From the cell containing the given text, extract its center point as [x, y] coordinate. 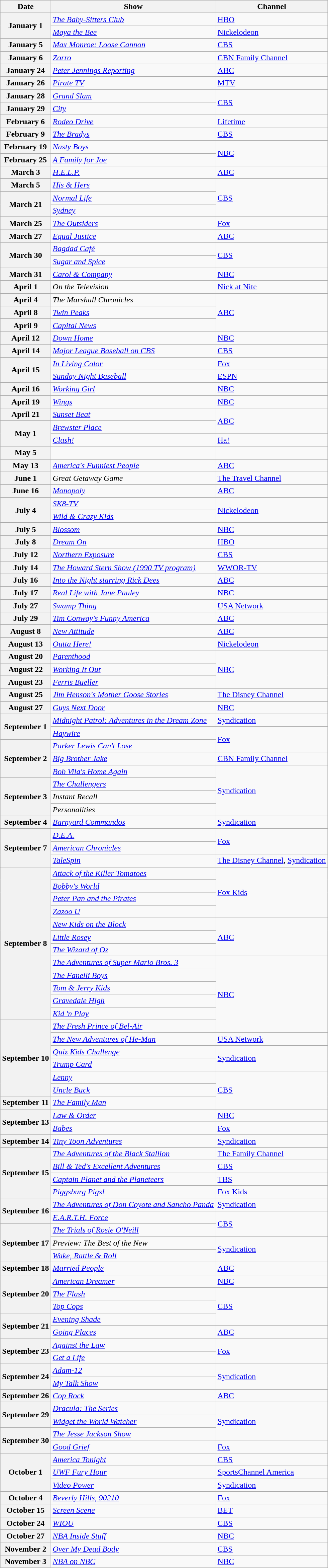
March 21 [25, 204]
Parenthood [133, 657]
Outta Here! [133, 644]
Good Grief [133, 1447]
The Howard Stern Show (1990 TV program) [133, 568]
April 21 [25, 415]
Date [25, 7]
Ferris Bueller [133, 682]
April 19 [25, 402]
Wake, Rattle & Roll [133, 1256]
Dracula: The Series [133, 1409]
September 20 [25, 1294]
August 20 [25, 657]
September 30 [25, 1440]
September 16 [25, 1211]
Babes [133, 1128]
April 1 [25, 287]
October 4 [25, 1498]
July 4 [25, 510]
The Jesse Jackson Show [133, 1434]
Over My Dead Body [133, 1549]
July 29 [25, 618]
November 2 [25, 1549]
Nick at Nite [271, 287]
Against the Law [133, 1345]
Personalities [133, 810]
The Travel Channel [271, 478]
His & Hers [133, 185]
Working It Out [133, 669]
September 18 [25, 1268]
Law & Order [133, 1115]
Maya the Bee [133, 32]
Bobby's World [133, 886]
The Wizard of Oz [133, 950]
The New Adventures of He-Man [133, 1039]
Gravedale High [133, 1001]
Going Places [133, 1332]
Nasty Boys [133, 147]
Widget the World Watcher [133, 1421]
MTV [271, 83]
A Family for Joe [133, 160]
April 15 [25, 370]
NBA on NBC [133, 1561]
Haywire [133, 733]
January 29 [25, 108]
Adam-12 [133, 1370]
Great Getaway Game [133, 478]
Preview: The Best of the New [133, 1243]
Clash! [133, 440]
Twin Peaks [133, 312]
Carol & Company [133, 274]
September 15 [25, 1173]
June 16 [25, 491]
March 31 [25, 274]
The Challengers [133, 784]
Normal Life [133, 198]
Working Girl [133, 389]
August 13 [25, 644]
January 5 [25, 45]
Bill & Ted's Excellent Adventures [133, 1166]
TaleSpin [133, 861]
September 13 [25, 1122]
The Flash [133, 1294]
March 25 [25, 223]
April 9 [25, 325]
Dream On [133, 542]
Instant Recall [133, 797]
The Adventures of the Black Stallion [133, 1153]
April 16 [25, 389]
Captain Planet and the Planeteers [133, 1179]
Show [133, 7]
September 24 [25, 1376]
Sugar and Spice [133, 262]
October 15 [25, 1510]
Attack of the Killer Tomatoes [133, 873]
March 30 [25, 255]
April 4 [25, 300]
July 5 [25, 529]
The Baby-Sitters Club [133, 19]
American Chronicles [133, 848]
Bob Vila's Home Again [133, 771]
Equal Justice [133, 236]
Monopoly [133, 491]
Brewster Place [133, 427]
TBS [271, 1179]
Bagdad Café [133, 249]
January 28 [25, 96]
August 23 [25, 682]
D.E.A. [133, 835]
New Kids on the Block [133, 924]
April 12 [25, 338]
Tiny Toon Adventures [133, 1141]
City [133, 108]
Zazoo U [133, 911]
Zorro [133, 58]
January 26 [25, 83]
Wings [133, 402]
Sunset Beat [133, 415]
The Fanelli Boys [133, 975]
September 8 [25, 944]
July 16 [25, 580]
The Family Man [133, 1103]
September 11 [25, 1103]
SK8-TV [133, 504]
June 1 [25, 478]
February 19 [25, 147]
Barnyard Commandos [133, 822]
Wild & Crazy Kids [133, 516]
November 3 [25, 1561]
Rodeo Drive [133, 121]
America Tonight [133, 1460]
Sydney [133, 211]
September 26 [25, 1396]
Capital News [133, 325]
January 1 [25, 26]
Major League Baseball on CBS [133, 351]
The Fresh Prince of Bel-Air [133, 1026]
September 29 [25, 1415]
Top Cops [133, 1306]
H.E.L.P. [133, 172]
Swamp Thing [133, 606]
May 13 [25, 465]
Big Brother Jake [133, 758]
September 17 [25, 1243]
Little Rosey [133, 937]
August 8 [25, 631]
February 9 [25, 134]
October 24 [25, 1523]
September 1 [25, 727]
March 5 [25, 185]
Video Power [133, 1485]
The Outsiders [133, 223]
Tim Conway's Funny America [133, 618]
March 27 [25, 236]
WIOU [133, 1523]
NBA Inside Stuff [133, 1536]
New Attitude [133, 631]
April 8 [25, 312]
Peter Jennings Reporting [133, 70]
September 2 [25, 758]
In Living Color [133, 363]
Into the Night starring Rick Dees [133, 580]
August 22 [25, 669]
Down Home [133, 338]
Uncle Buck [133, 1090]
October 1 [25, 1472]
The Disney Channel [271, 695]
September 3 [25, 797]
July 8 [25, 542]
September 10 [25, 1058]
The Adventures of Don Coyote and Sancho Panda [133, 1205]
Lenny [133, 1077]
Cop Rock [133, 1396]
SportsChannel America [271, 1472]
September 23 [25, 1351]
August 25 [25, 695]
WWOR-TV [271, 568]
E.A.R.T.H. Force [133, 1217]
Tom & Jerry Kids [133, 988]
January 24 [25, 70]
Blossom [133, 529]
Guys Next Door [133, 707]
Channel [271, 7]
Piggsburg Pigs! [133, 1192]
Parker Lewis Can't Lose [133, 746]
July 14 [25, 568]
ESPN [271, 376]
Evening Shade [133, 1319]
February 25 [25, 160]
July 12 [25, 554]
September 4 [25, 822]
February 6 [25, 121]
Northern Exposure [133, 554]
May 1 [25, 434]
Kid 'n Play [133, 1014]
Midnight Patrol: Adventures in the Dream Zone [133, 720]
Sunday Night Baseball [133, 376]
September 14 [25, 1141]
Ha! [271, 440]
Peter Pan and the Pirates [133, 899]
The Bradys [133, 134]
Real Life with Jane Pauley [133, 593]
On the Television [133, 287]
The Disney Channel, Syndication [271, 861]
March 3 [25, 172]
Quiz Kids Challenge [133, 1052]
Screen Scene [133, 1510]
My Talk Show [133, 1383]
American Dreamer [133, 1281]
July 27 [25, 606]
September 7 [25, 848]
Jim Henson's Mother Goose Stories [133, 695]
July 17 [25, 593]
The Marshall Chronicles [133, 300]
Get a Life [133, 1357]
Max Monroe: Loose Cannon [133, 45]
The Adventures of Super Mario Bros. 3 [133, 962]
Trump Card [133, 1064]
BET [271, 1510]
May 5 [25, 453]
America's Funniest People [133, 465]
September 21 [25, 1326]
Grand Slam [133, 96]
August 27 [25, 707]
April 14 [25, 351]
October 27 [25, 1536]
UWF Fury Hour [133, 1472]
January 6 [25, 58]
Beverly Hills, 90210 [133, 1498]
Married People [133, 1268]
The Trials of Rosie O'Neill [133, 1230]
Pirate TV [133, 83]
The Family Channel [271, 1153]
Lifetime [271, 121]
